Determine the (x, y) coordinate at the center of the cell enclosing the given text.  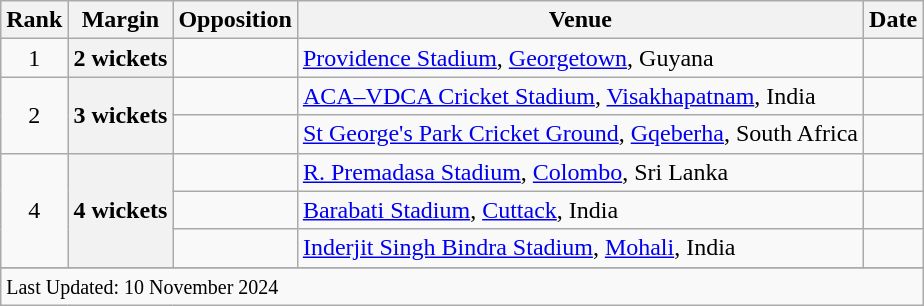
Rank (34, 20)
4 wickets (120, 210)
ACA–VDCA Cricket Stadium, Visakhapatnam, India (580, 96)
St George's Park Cricket Ground, Gqeberha, South Africa (580, 134)
Barabati Stadium, Cuttack, India (580, 210)
Margin (120, 20)
Inderjit Singh Bindra Stadium, Mohali, India (580, 248)
4 (34, 210)
3 wickets (120, 115)
Venue (580, 20)
1 (34, 58)
Opposition (235, 20)
2 (34, 115)
Providence Stadium, Georgetown, Guyana (580, 58)
Last Updated: 10 November 2024 (462, 286)
2 wickets (120, 58)
Date (894, 20)
R. Premadasa Stadium, Colombo, Sri Lanka (580, 172)
